Return the (x, y) coordinate for the center point of the cell that contains the specified text.  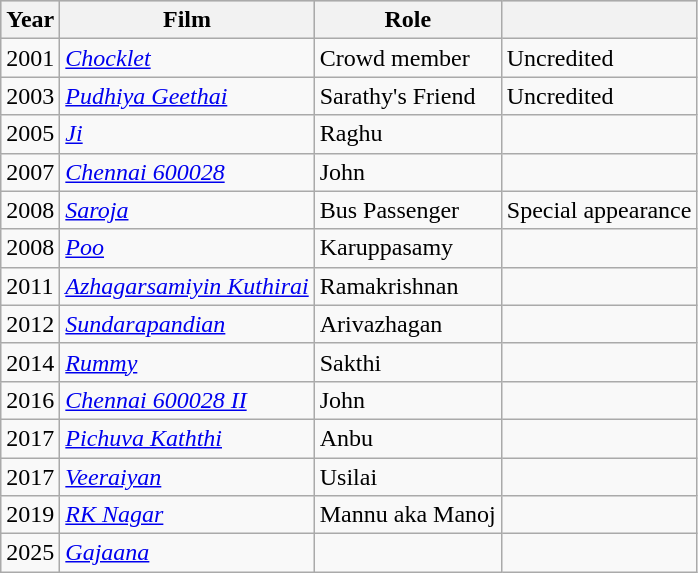
2014 (30, 362)
Pudhiya Geethai (187, 96)
Poo (187, 248)
2019 (30, 515)
2007 (30, 172)
Karuppasamy (408, 248)
Azhagarsamiyin Kuthirai (187, 286)
Usilai (408, 477)
Chennai 600028 (187, 172)
Gajaana (187, 553)
Film (187, 20)
Year (30, 20)
Veeraiyan (187, 477)
Chocklet (187, 58)
2011 (30, 286)
Sundarapandian (187, 324)
Pichuva Kaththi (187, 438)
Role (408, 20)
2001 (30, 58)
Special appearance (599, 210)
2005 (30, 134)
Anbu (408, 438)
Sakthi (408, 362)
2012 (30, 324)
2025 (30, 553)
Rummy (187, 362)
Bus Passenger (408, 210)
RK Nagar (187, 515)
2016 (30, 400)
Mannu aka Manoj (408, 515)
Saroja (187, 210)
Chennai 600028 II (187, 400)
2003 (30, 96)
Arivazhagan (408, 324)
Crowd member (408, 58)
Sarathy's Friend (408, 96)
Raghu (408, 134)
Ji (187, 134)
Ramakrishnan (408, 286)
